Provide the (x, y) coordinate of the cell's center where the given text is located.  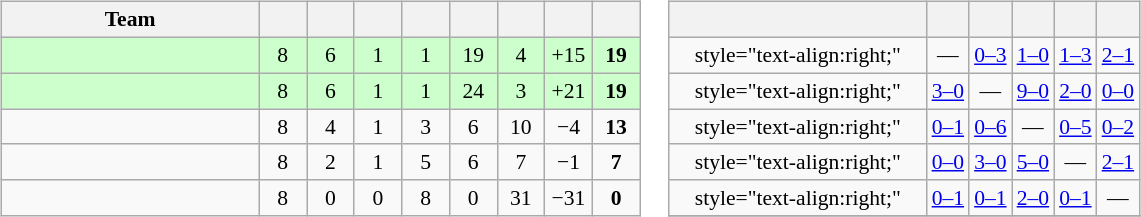
13 (616, 127)
10 (521, 127)
−31 (569, 198)
5–0 (1034, 162)
1–3 (1076, 55)
0–2 (1118, 127)
5 (426, 162)
31 (521, 198)
+15 (569, 55)
Team (130, 20)
0–3 (990, 55)
−1 (569, 162)
+21 (569, 91)
24 (473, 91)
0–5 (1076, 127)
0–6 (990, 127)
2 (330, 162)
1–0 (1034, 55)
9–0 (1034, 91)
−4 (569, 127)
